Find where the given text appears and provide that cell's center as (x, y) coordinate. 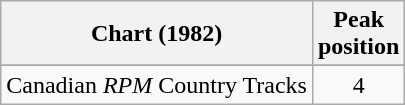
Peakposition (358, 34)
4 (358, 85)
Chart (1982) (157, 34)
Canadian RPM Country Tracks (157, 85)
